Return [x, y] of the center of cell containing provided text 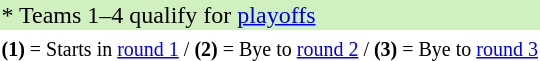
* Teams 1–4 qualify for playoffs [270, 15]
